Extract the [X, Y] coordinate from the center of the cell holding the provided text.  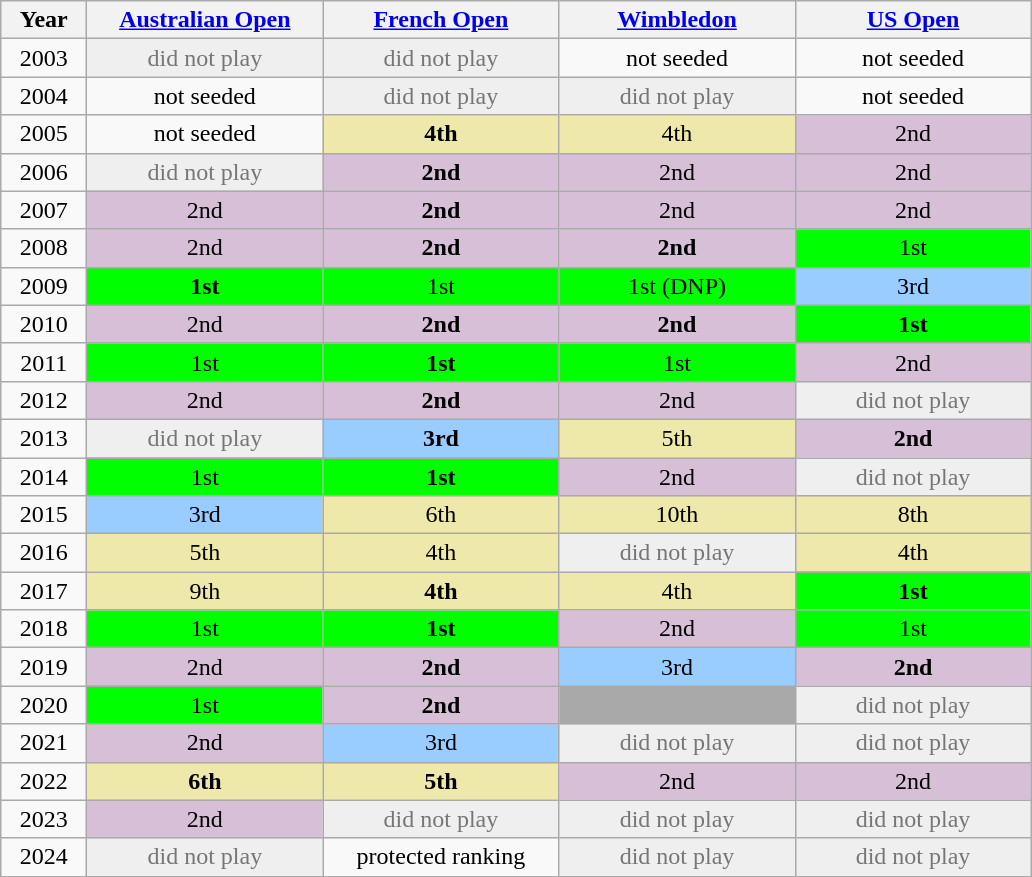
2006 [44, 172]
2004 [44, 96]
US Open [913, 20]
2015 [44, 515]
10th [677, 515]
2010 [44, 324]
9th [205, 591]
2019 [44, 667]
8th [913, 515]
2005 [44, 134]
2012 [44, 400]
2013 [44, 438]
2011 [44, 362]
2018 [44, 629]
2016 [44, 553]
Wimbledon [677, 20]
2008 [44, 248]
protected ranking [441, 857]
2007 [44, 210]
2014 [44, 477]
2023 [44, 819]
Australian Open [205, 20]
2021 [44, 743]
2020 [44, 705]
2009 [44, 286]
Year [44, 20]
French Open [441, 20]
2022 [44, 781]
2017 [44, 591]
2024 [44, 857]
1st (DNP) [677, 286]
2003 [44, 58]
